Extract the [X, Y] coordinate from the center of the cell holding the provided text.  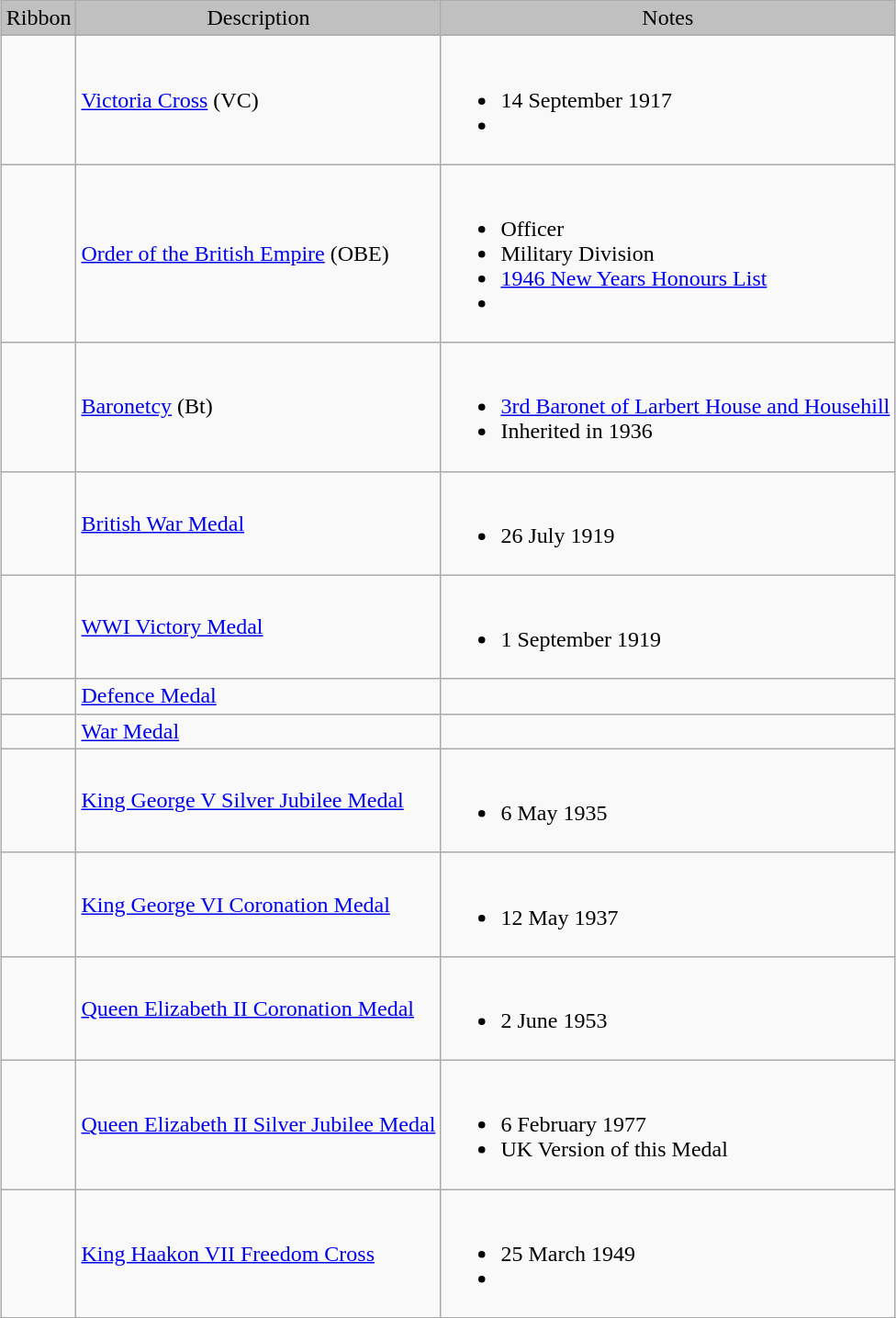
3rd Baronet of Larbert House and HousehillInherited in 1936 [668, 407]
14 September 1917 [668, 100]
26 July 1919 [668, 524]
WWI Victory Medal [259, 626]
6 February 1977UK Version of this Medal [668, 1124]
OfficerMilitary Division1946 New Years Honours List [668, 253]
King George VI Coronation Medal [259, 904]
War Medal [259, 731]
Notes [668, 18]
2 June 1953 [668, 1008]
Baronetcy (Bt) [259, 407]
25 March 1949 [668, 1253]
King George V Silver Jubilee Medal [259, 801]
Ribbon [39, 18]
Order of the British Empire (OBE) [259, 253]
Queen Elizabeth II Silver Jubilee Medal [259, 1124]
1 September 1919 [668, 626]
Victoria Cross (VC) [259, 100]
Defence Medal [259, 696]
King Haakon VII Freedom Cross [259, 1253]
12 May 1937 [668, 904]
British War Medal [259, 524]
Queen Elizabeth II Coronation Medal [259, 1008]
Description [259, 18]
6 May 1935 [668, 801]
